Capture the cell that displays the provided text and extract its [x, y] central coordinate. 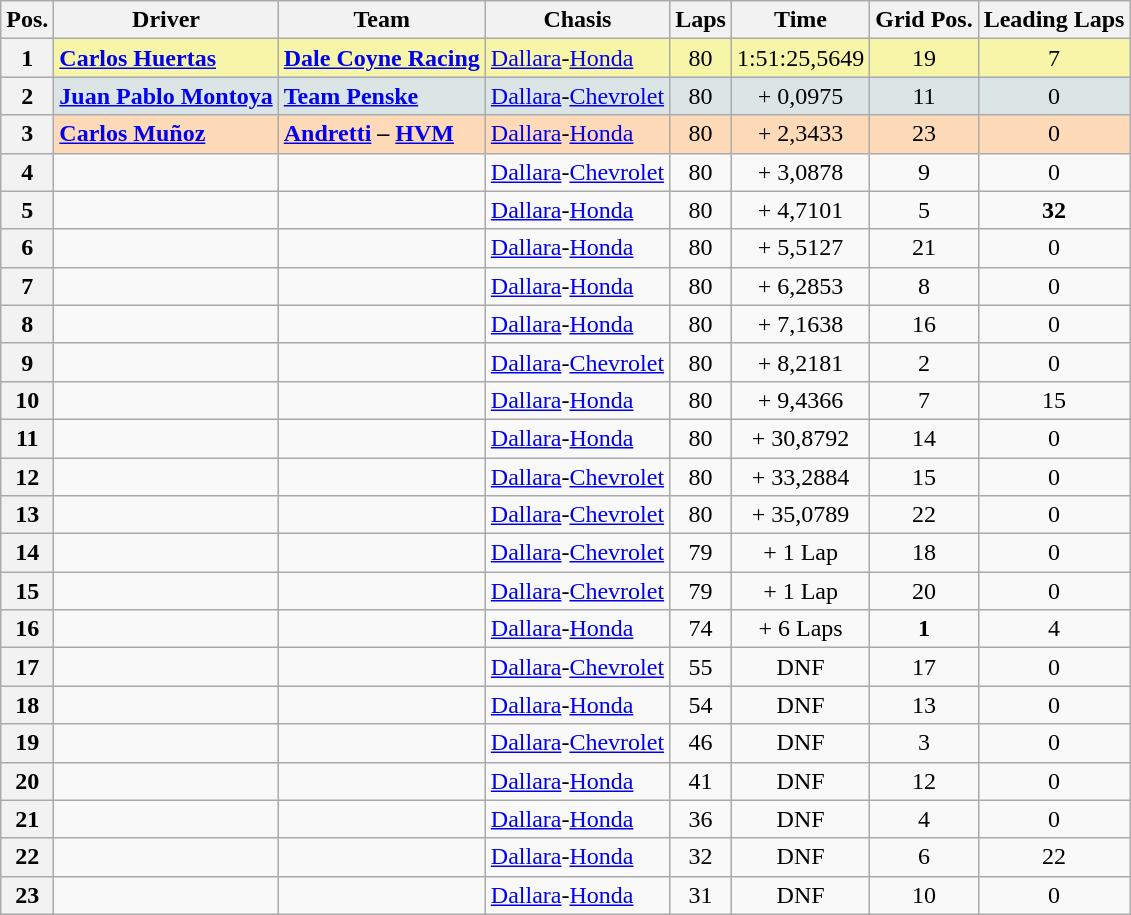
+ 5,5127 [800, 248]
Driver [166, 20]
36 [701, 819]
+ 3,0878 [800, 172]
Andretti – HVM [382, 134]
Chasis [577, 20]
Carlos Muñoz [166, 134]
Team Penske [382, 96]
Laps [701, 20]
+ 35,0789 [800, 515]
+ 6 Laps [800, 629]
+ 30,8792 [800, 438]
46 [701, 743]
31 [701, 895]
74 [701, 629]
+ 4,7101 [800, 210]
Dale Coyne Racing [382, 58]
+ 0,0975 [800, 96]
Carlos Huertas [166, 58]
54 [701, 705]
+ 6,2853 [800, 286]
+ 9,4366 [800, 400]
+ 2,3433 [800, 134]
Leading Laps [1054, 20]
41 [701, 781]
Pos. [28, 20]
+ 33,2884 [800, 477]
55 [701, 667]
Grid Pos. [924, 20]
+ 7,1638 [800, 324]
1:51:25,5649 [800, 58]
Juan Pablo Montoya [166, 96]
Team [382, 20]
+ 8,2181 [800, 362]
Time [800, 20]
